Determine the (x, y) coordinate at the center of the cell enclosing the given text.  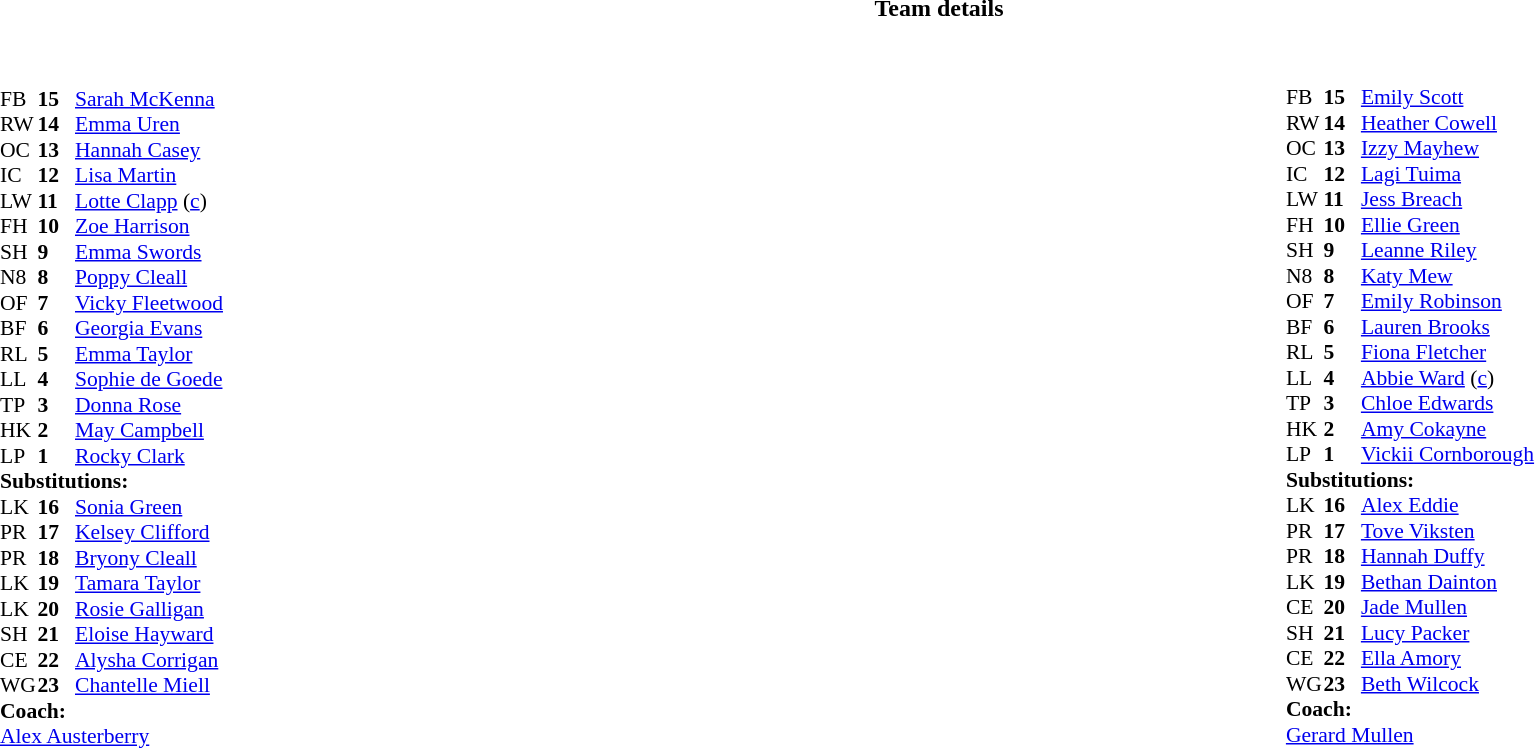
Alex Eddie (1448, 505)
Lisa Martin (149, 175)
Jade Mullen (1448, 607)
Bryony Cleall (149, 558)
Tove Viksten (1448, 531)
Abbie Ward (c) (1448, 378)
Gerard Mullen (1410, 735)
Lotte Clapp (c) (149, 201)
May Campbell (149, 431)
Eloise Hayward (149, 635)
Emma Swords (149, 252)
Chloe Edwards (1448, 403)
Ella Amory (1448, 659)
Chantelle Miell (149, 685)
Rocky Clark (149, 456)
Sophie de Goede (149, 379)
Beth Wilcock (1448, 684)
Ellie Green (1448, 225)
Poppy Cleall (149, 277)
Leanne Riley (1448, 251)
Bethan Dainton (1448, 582)
Emma Taylor (149, 354)
Fiona Fletcher (1448, 353)
Jess Breach (1448, 199)
Rosie Galligan (149, 609)
Zoe Harrison (149, 227)
Georgia Evans (149, 329)
Heather Cowell (1448, 123)
Donna Rose (149, 405)
Amy Cokayne (1448, 429)
Alysha Corrigan (149, 660)
Emily Robinson (1448, 301)
Hannah Casey (149, 150)
Katy Mew (1448, 276)
Tamara Taylor (149, 583)
Vicky Fleetwood (149, 303)
Hannah Duffy (1448, 557)
Kelsey Clifford (149, 533)
Sonia Green (149, 507)
Lauren Brooks (1448, 327)
Izzy Mayhew (1448, 149)
Emily Scott (1448, 97)
Lagi Tuima (1448, 174)
Lucy Packer (1448, 633)
Sarah McKenna (149, 99)
Emma Uren (149, 125)
Vickii Cornborough (1448, 455)
